Return the [X, Y] coordinate for the center point of the cell that contains the specified text.  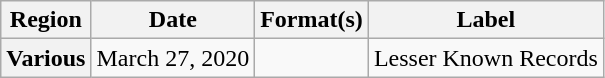
Label [486, 20]
Various [46, 58]
Date [173, 20]
Region [46, 20]
Format(s) [312, 20]
Lesser Known Records [486, 58]
March 27, 2020 [173, 58]
